Return [X, Y] of the center of cell containing provided text 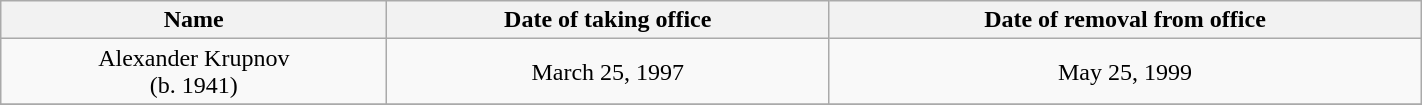
Alexander Krupnov(b. 1941) [194, 72]
May 25, 1999 [1126, 72]
Name [194, 20]
Date of taking office [608, 20]
March 25, 1997 [608, 72]
Date of removal from office [1126, 20]
